Locate the cell with the specified text and output its (x, y) center coordinate. 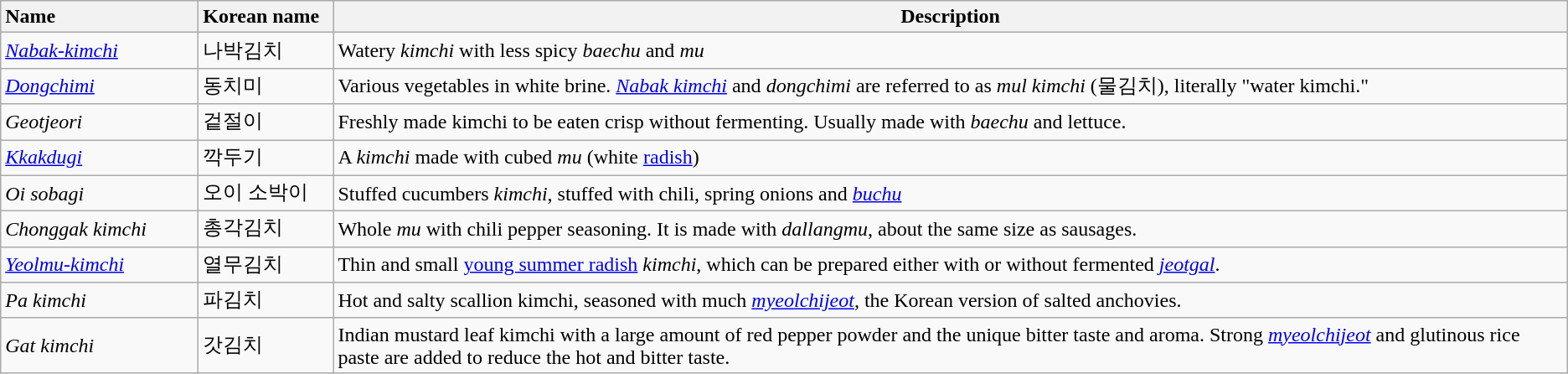
열무김치 (266, 265)
Yeolmu-kimchi (100, 265)
Whole mu with chili pepper seasoning. It is made with dallangmu, about the same size as sausages. (950, 230)
Geotjeori (100, 122)
Dongchimi (100, 86)
Stuffed cucumbers kimchi, stuffed with chili, spring onions and buchu (950, 193)
Watery kimchi with less spicy baechu and mu (950, 50)
갓김치 (266, 345)
Nabak-kimchi (100, 50)
Oi sobagi (100, 193)
총각김치 (266, 230)
Description (950, 17)
오이 소박이 (266, 193)
Korean name (266, 17)
Gat kimchi (100, 345)
겉절이 (266, 122)
깍두기 (266, 158)
Various vegetables in white brine. Nabak kimchi and dongchimi are referred to as mul kimchi (물김치), literally "water kimchi." (950, 86)
Freshly made kimchi to be eaten crisp without fermenting. Usually made with baechu and lettuce. (950, 122)
Chonggak kimchi (100, 230)
Name (100, 17)
나박김치 (266, 50)
A kimchi made with cubed mu (white radish) (950, 158)
Kkakdugi (100, 158)
동치미 (266, 86)
파김치 (266, 300)
Hot and salty scallion kimchi, seasoned with much myeolchijeot, the Korean version of salted anchovies. (950, 300)
Pa kimchi (100, 300)
Thin and small young summer radish kimchi, which can be prepared either with or without fermented jeotgal. (950, 265)
